Return the [X, Y] coordinate for the center point of the cell that contains the specified text.  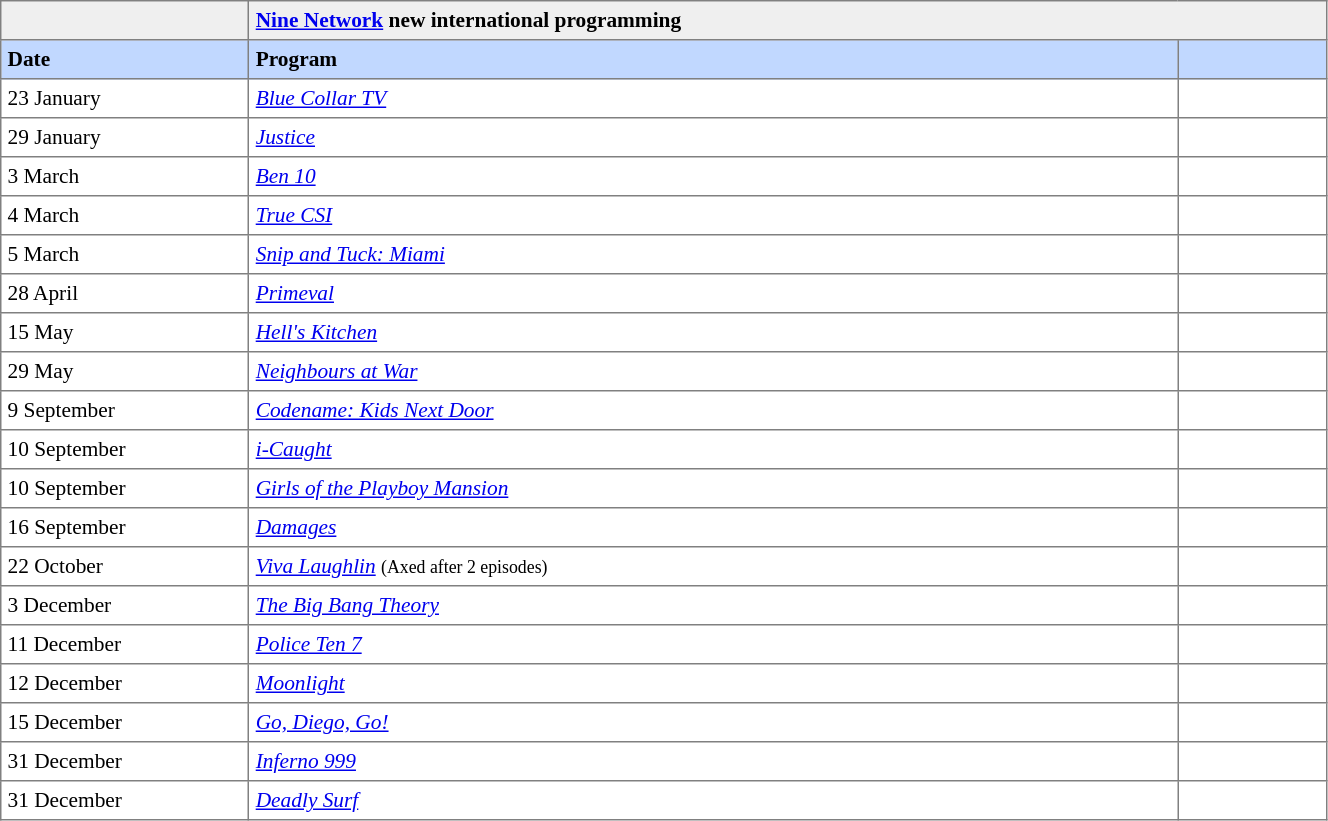
Ben 10 [714, 176]
15 May [125, 332]
11 December [125, 644]
3 March [125, 176]
Girls of the Playboy Mansion [714, 488]
Nine Network new international programming [788, 20]
Hell's Kitchen [714, 332]
12 December [125, 684]
29 May [125, 372]
4 March [125, 216]
Justice [714, 138]
Program [714, 60]
The Big Bang Theory [714, 606]
23 January [125, 98]
i-Caught [714, 450]
Moonlight [714, 684]
28 April [125, 294]
Snip and Tuck: Miami [714, 254]
Go, Diego, Go! [714, 722]
Codename: Kids Next Door [714, 410]
3 December [125, 606]
Inferno 999 [714, 762]
Damages [714, 528]
5 March [125, 254]
16 September [125, 528]
Primeval [714, 294]
Police Ten 7 [714, 644]
22 October [125, 566]
Viva Laughlin (Axed after 2 episodes) [714, 566]
Date [125, 60]
Neighbours at War [714, 372]
Deadly Surf [714, 800]
True CSI [714, 216]
9 September [125, 410]
Blue Collar TV [714, 98]
15 December [125, 722]
29 January [125, 138]
